Scan for the cell matching the given text and deliver its [X, Y] coordinate at center. 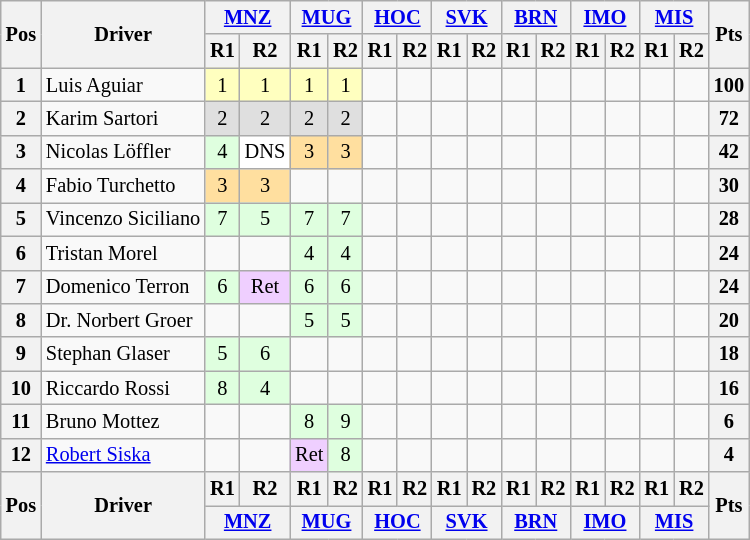
Domenico Terron [123, 287]
10 [21, 388]
Nicolas Löffler [123, 152]
11 [21, 421]
Bruno Mottez [123, 421]
28 [729, 219]
20 [729, 320]
Karim Sartori [123, 118]
Robert Siska [123, 455]
30 [729, 186]
18 [729, 354]
Riccardo Rossi [123, 388]
Vincenzo Siciliano [123, 219]
42 [729, 152]
Tristan Morel [123, 253]
12 [21, 455]
Stephan Glaser [123, 354]
Dr. Norbert Groer [123, 320]
Luis Aguiar [123, 85]
Fabio Turchetto [123, 186]
16 [729, 388]
DNS [265, 152]
100 [729, 85]
72 [729, 118]
